Return [x, y] of the center of cell containing provided text 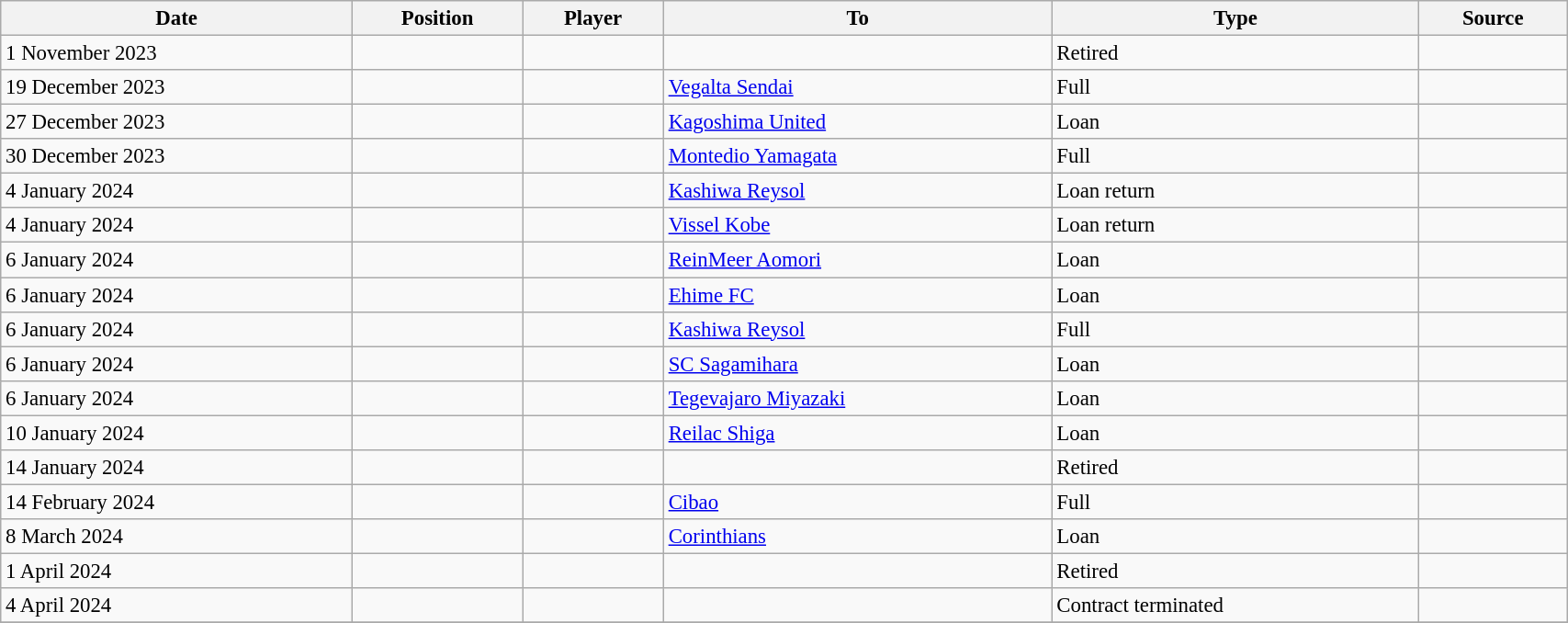
14 January 2024 [176, 468]
Montedio Yamagata [858, 156]
30 December 2023 [176, 156]
19 December 2023 [176, 87]
Tegevajaro Miyazaki [858, 398]
Vissel Kobe [858, 225]
27 December 2023 [176, 122]
10 January 2024 [176, 433]
To [858, 18]
Position [437, 18]
SC Sagamihara [858, 364]
Vegalta Sendai [858, 87]
14 February 2024 [176, 502]
1 April 2024 [176, 571]
Corinthians [858, 537]
Player [593, 18]
1 November 2023 [176, 53]
Source [1494, 18]
Date [176, 18]
Reilac Shiga [858, 433]
4 April 2024 [176, 606]
Ehime FC [858, 295]
Cibao [858, 502]
Kagoshima United [858, 122]
ReinMeer Aomori [858, 260]
Type [1235, 18]
Contract terminated [1235, 606]
8 March 2024 [176, 537]
